Provide the [X, Y] coordinate of the cell's center where the given text is located.  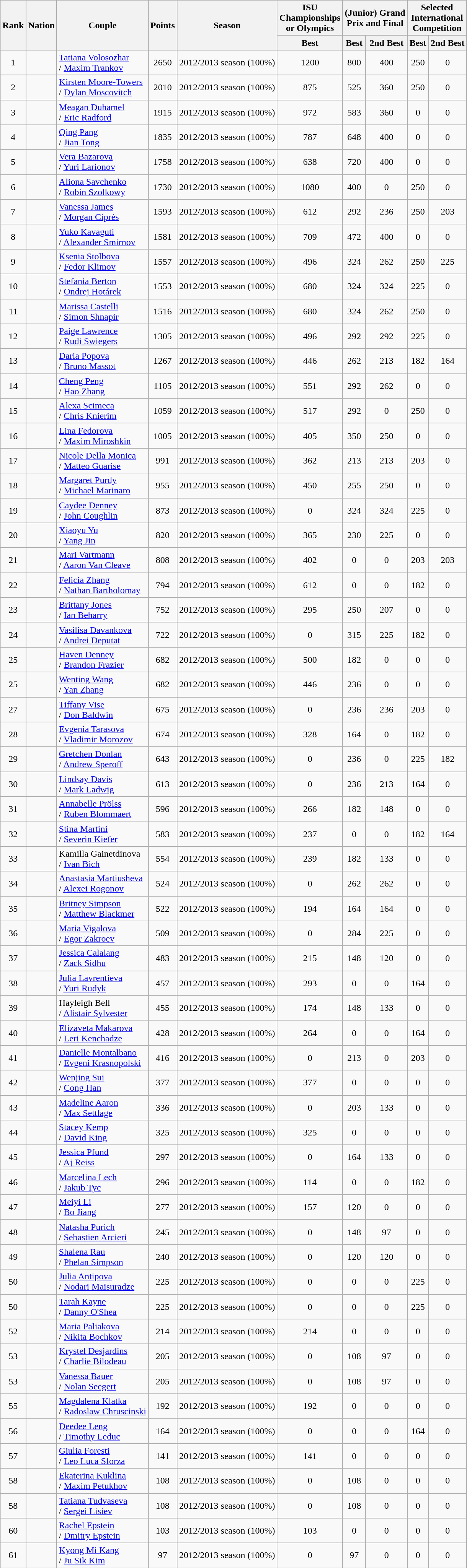
Stefania Berton / Ondrej Hotárek [103, 286]
Couple [103, 25]
522 [162, 909]
Season [227, 25]
28 [13, 734]
10 [13, 286]
328 [310, 734]
Giulia Foresti / Leo Luca Sforza [103, 1456]
296 [162, 1183]
13 [13, 361]
37 [13, 958]
1059 [162, 411]
49 [13, 1257]
873 [162, 510]
55 [13, 1406]
350 [354, 436]
9 [13, 262]
596 [162, 809]
23 [13, 610]
30 [13, 784]
Britney Simpson / Matthew Blackmer [103, 909]
Tatiana Tudvaseva / Sergei Lisiev [103, 1505]
1581 [162, 236]
36 [13, 933]
Wenting Wang / Yan Zhang [103, 685]
450 [310, 486]
Meagan Duhamel / Eric Radford [103, 112]
Margaret Purdy / Michael Marinaro [103, 486]
42 [13, 1082]
19 [13, 510]
1915 [162, 112]
455 [162, 1008]
457 [162, 983]
207 [387, 610]
800 [354, 63]
293 [310, 983]
237 [310, 834]
1105 [162, 386]
720 [354, 162]
Annabelle Prölss / Ruben Blommaert [103, 809]
Stacey Kemp / David King [103, 1133]
Elizaveta Makarova / Leri Kenchadze [103, 1033]
Danielle Montalbano / Evgeni Krasnopolski [103, 1058]
Paige Lawrence / Rudi Swiegers [103, 337]
Magdalena Klatka / Radoslaw Chruscinski [103, 1406]
114 [310, 1183]
Natasha Purich / Sebastien Arcieri [103, 1232]
Rank [13, 25]
483 [162, 958]
Rachel Epstein / Dmitry Epstein [103, 1531]
Tiffany Vise / Don Baldwin [103, 709]
230 [354, 535]
509 [162, 933]
709 [310, 236]
336 [162, 1108]
3 [13, 112]
Krystel Desjardins / Charlie Bilodeau [103, 1356]
416 [162, 1058]
(Junior) Grand Prix and Final [375, 18]
12 [13, 337]
1080 [310, 187]
Haven Denney / Brandon Frazier [103, 659]
Kirsten Moore-Towers / Dylan Moscovitch [103, 87]
Marcelina Lech / Jakub Tyc [103, 1183]
Madeline Aaron / Max Settlage [103, 1108]
14 [13, 386]
35 [13, 909]
33 [13, 859]
554 [162, 859]
239 [310, 859]
20 [13, 535]
Qing Pang / Jian Tong [103, 137]
Deedee Leng / Timothy Leduc [103, 1431]
675 [162, 709]
362 [310, 460]
Hayleigh Bell / Alistair Sylvester [103, 1008]
Vanessa James / Morgan Ciprès [103, 212]
40 [13, 1033]
44 [13, 1133]
264 [310, 1033]
32 [13, 834]
955 [162, 486]
41 [13, 1058]
Marissa Castelli / Simon Shnapir [103, 311]
Yuko Kavaguti / Alexander Smirnov [103, 236]
1557 [162, 262]
24 [13, 635]
8 [13, 236]
157 [310, 1207]
Ksenia Stolbova / Fedor Klimov [103, 262]
Jessica Pfund / Aj Reiss [103, 1157]
Gretchen Donlan / Andrew Speroff [103, 760]
315 [354, 635]
Xiaoyu Yu / Yang Jin [103, 535]
Caydee Denney / John Coughlin [103, 510]
284 [354, 933]
1005 [162, 436]
38 [13, 983]
Julia Antipova / Nodari Maisuradze [103, 1282]
45 [13, 1157]
15 [13, 411]
27 [13, 709]
1 [13, 63]
1267 [162, 361]
Felicia Zhang / Nathan Bartholomay [103, 585]
215 [310, 958]
Meiyi Li / Bo Jiang [103, 1207]
295 [310, 610]
551 [310, 386]
Nation [41, 25]
517 [310, 411]
ISU Championships or Olympics [310, 18]
1553 [162, 286]
524 [162, 883]
Selected International Competition [437, 18]
Maria Paliakova / Nikita Bochkov [103, 1332]
722 [162, 635]
1835 [162, 137]
1730 [162, 187]
18 [13, 486]
6 [13, 187]
Tatiana Volosozhar / Maxim Trankov [103, 63]
Alexa Scimeca / Chris Knierim [103, 411]
500 [310, 659]
Vera Bazarova / Yuri Larionov [103, 162]
57 [13, 1456]
787 [310, 137]
Vasilisa Davankova / Andrei Deputat [103, 635]
752 [162, 610]
34 [13, 883]
1593 [162, 212]
472 [354, 236]
Jessica Calalang / Zack Sidhu [103, 958]
Nicole Della Monica / Matteo Guarise [103, 460]
Julia Lavrentieva / Yuri Rudyk [103, 983]
48 [13, 1232]
Kyong Mi Kang / Ju Sik Kim [103, 1556]
Wenjing Sui / Cong Han [103, 1082]
Points [162, 25]
29 [13, 760]
Daria Popova / Bruno Massot [103, 361]
794 [162, 585]
4 [13, 137]
1516 [162, 311]
Aliona Savchenko / Robin Szolkowy [103, 187]
255 [354, 486]
648 [354, 137]
Stina Martini / Severin Kiefer [103, 834]
Lindsay Davis / Mark Ladwig [103, 784]
2010 [162, 87]
638 [310, 162]
21 [13, 560]
277 [162, 1207]
643 [162, 760]
365 [310, 535]
7 [13, 212]
Vanessa Bauer / Nolan Seegert [103, 1381]
17 [13, 460]
16 [13, 436]
Shalena Rau / Phelan Simpson [103, 1257]
808 [162, 560]
43 [13, 1108]
674 [162, 734]
11 [13, 311]
Brittany Jones / Ian Beharry [103, 610]
Maria Vigalova / Egor Zakroev [103, 933]
820 [162, 535]
194 [310, 909]
991 [162, 460]
52 [13, 1332]
297 [162, 1157]
2650 [162, 63]
174 [310, 1008]
Anastasia Martiusheva / Alexei Rogonov [103, 883]
240 [162, 1257]
Cheng Peng / Hao Zhang [103, 386]
39 [13, 1008]
31 [13, 809]
1200 [310, 63]
402 [310, 560]
1758 [162, 162]
5 [13, 162]
Tarah Kayne / Danny O'Shea [103, 1306]
22 [13, 585]
47 [13, 1207]
Mari Vartmann / Aaron Van Cleave [103, 560]
245 [162, 1232]
56 [13, 1431]
428 [162, 1033]
613 [162, 784]
2 [13, 87]
266 [310, 809]
Ekaterina Kuklina / Maxim Petukhov [103, 1481]
1305 [162, 337]
405 [310, 436]
Kamilla Gainetdinova / Ivan Bich [103, 859]
972 [310, 112]
525 [354, 87]
60 [13, 1531]
46 [13, 1183]
Lina Fedorova / Maxim Miroshkin [103, 436]
61 [13, 1556]
Evgenia Tarasova / Vladimir Morozov [103, 734]
875 [310, 87]
